Locate the cell with the specified text and output its [X, Y] center coordinate. 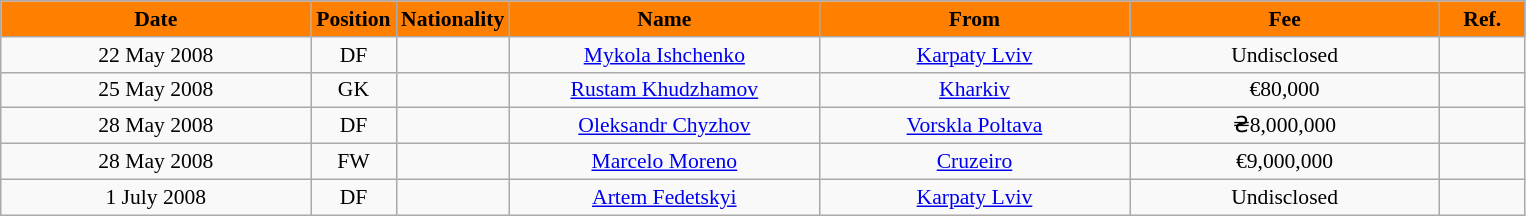
GK [354, 90]
Kharkiv [974, 90]
Nationality [452, 19]
Position [354, 19]
Marcelo Moreno [664, 162]
₴8,000,000 [1285, 126]
Fee [1285, 19]
Rustam Khudzhamov [664, 90]
Date [156, 19]
22 May 2008 [156, 55]
Ref. [1482, 19]
Oleksandr Chyzhov [664, 126]
FW [354, 162]
Vorskla Poltava [974, 126]
€80,000 [1285, 90]
25 May 2008 [156, 90]
Name [664, 19]
Mykola Ishchenko [664, 55]
Artem Fedetskyi [664, 197]
From [974, 19]
Cruzeiro [974, 162]
€9,000,000 [1285, 162]
1 July 2008 [156, 197]
